Locate the cell with the specified text and output its (X, Y) center coordinate. 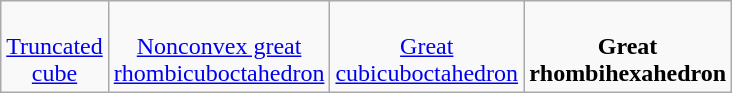
Great rhombihexahedron (628, 47)
Great cubicuboctahedron (427, 47)
Nonconvex great rhombicuboctahedron (219, 47)
Truncated cube (55, 47)
